Locate the cell with the specified text and output its [x, y] center coordinate. 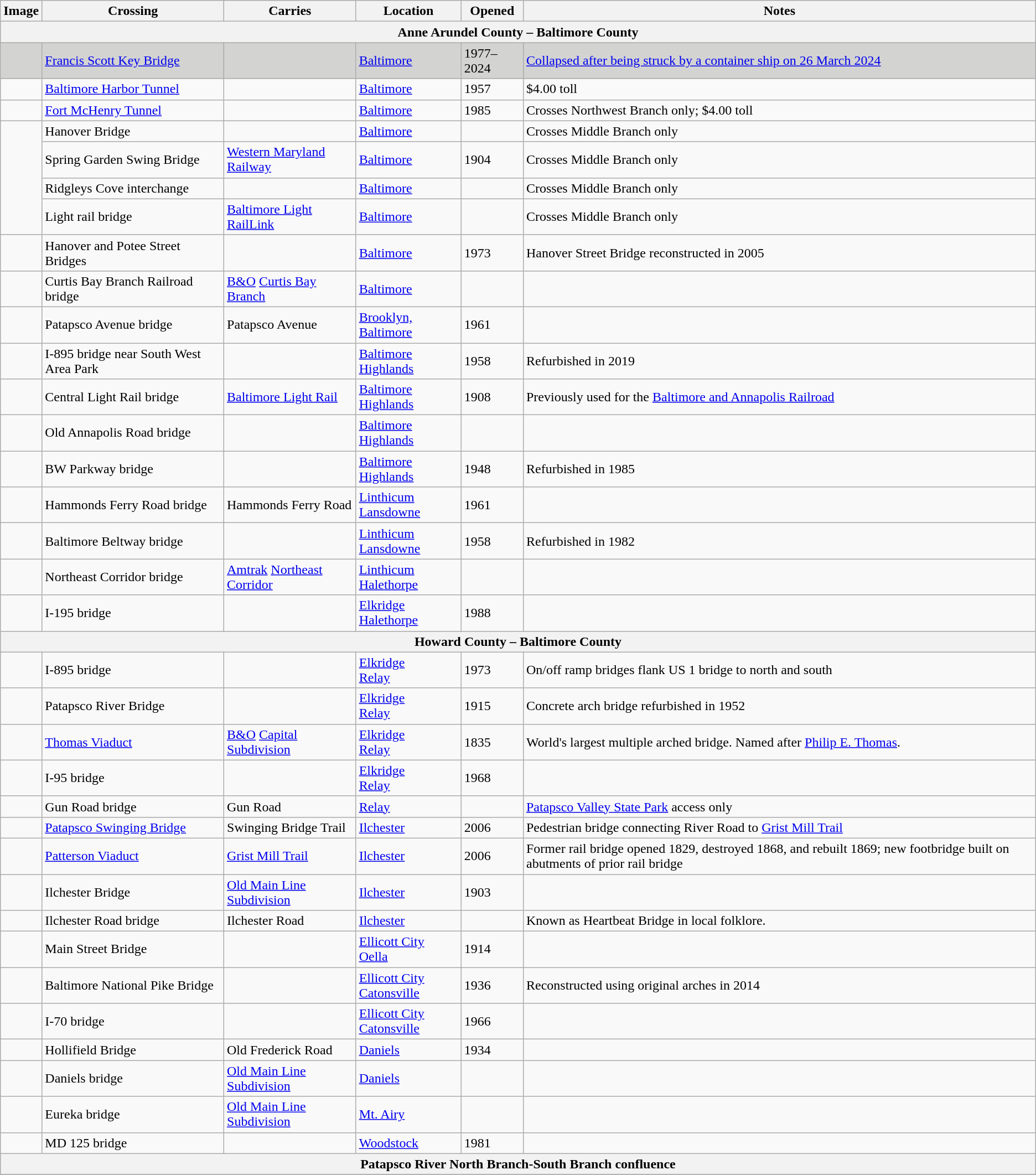
Patapsco River Bridge [133, 706]
BW Parkway bridge [133, 469]
1936 [492, 985]
1968 [492, 778]
1988 [492, 613]
Patapsco River North Branch-South Branch confluence [518, 1164]
Baltimore Light RailLink [290, 217]
MD 125 bridge [133, 1143]
1904 [492, 159]
ElkridgeHalethorpe [408, 613]
1908 [492, 397]
Daniels bridge [133, 1078]
Old Annapolis Road bridge [133, 433]
Baltimore National Pike Bridge [133, 985]
1966 [492, 1022]
Refurbished in 1985 [779, 469]
Curtis Bay Branch Railroad bridge [133, 289]
Baltimore Harbor Tunnel [133, 89]
Gun Road bridge [133, 806]
Thomas Viaduct [133, 742]
Refurbished in 1982 [779, 541]
Grist Mill Trail [290, 856]
Ilchester Road [290, 921]
Hollifield Bridge [133, 1050]
Opened [492, 11]
Anne Arundel County – Baltimore County [518, 32]
1915 [492, 706]
Carries [290, 11]
Hammonds Ferry Road [290, 505]
1835 [492, 742]
Light rail bridge [133, 217]
Previously used for the Baltimore and Annapolis Railroad [779, 397]
Howard County – Baltimore County [518, 641]
Ellicott CityOella [408, 950]
Baltimore Beltway bridge [133, 541]
Swinging Bridge Trail [290, 827]
B&O Capital Subdivision [290, 742]
Patapsco Swinging Bridge [133, 827]
Fort McHenry Tunnel [133, 110]
Gun Road [290, 806]
1985 [492, 110]
I-95 bridge [133, 778]
Spring Garden Swing Bridge [133, 159]
1977–2024 [492, 61]
Location [408, 11]
World's largest multiple arched bridge. Named after Philip E. Thomas. [779, 742]
Brooklyn, Baltimore [408, 324]
Reconstructed using original arches in 2014 [779, 985]
Ilchester Road bridge [133, 921]
B&O Curtis Bay Branch [290, 289]
1981 [492, 1143]
On/off ramp bridges flank US 1 bridge to north and south [779, 670]
Former rail bridge opened 1829, destroyed 1868, and rebuilt 1869; new footbridge built on abutments of prior rail bridge [779, 856]
Hammonds Ferry Road bridge [133, 505]
Concrete arch bridge refurbished in 1952 [779, 706]
Western Maryland Railway [290, 159]
Relay [408, 806]
$4.00 toll [779, 89]
1957 [492, 89]
Baltimore Light Rail [290, 397]
Known as Heartbeat Bridge in local folklore. [779, 921]
Refurbished in 2019 [779, 361]
Hanover Bridge [133, 131]
Ridgleys Cove interchange [133, 188]
I-70 bridge [133, 1022]
1903 [492, 892]
Patapsco Avenue bridge [133, 324]
1948 [492, 469]
Image [21, 11]
Amtrak Northeast Corridor [290, 577]
Eureka bridge [133, 1115]
Central Light Rail bridge [133, 397]
Northeast Corridor bridge [133, 577]
Old Frederick Road [290, 1050]
Collapsed after being struck by a container ship on 26 March 2024 [779, 61]
Notes [779, 11]
Main Street Bridge [133, 950]
1914 [492, 950]
Francis Scott Key Bridge [133, 61]
Mt. Airy [408, 1115]
Patapsco Avenue [290, 324]
Patterson Viaduct [133, 856]
Hanover Street Bridge reconstructed in 2005 [779, 252]
I-195 bridge [133, 613]
Patapsco Valley State Park access only [779, 806]
I-895 bridge [133, 670]
LinthicumHalethorpe [408, 577]
Ilchester Bridge [133, 892]
Crosses Northwest Branch only; $4.00 toll [779, 110]
Pedestrian bridge connecting River Road to Grist Mill Trail [779, 827]
Woodstock [408, 1143]
1934 [492, 1050]
Crossing [133, 11]
I-895 bridge near South West Area Park [133, 361]
Hanover and Potee Street Bridges [133, 252]
